From the cell containing the given text, extract its center point as [X, Y] coordinate. 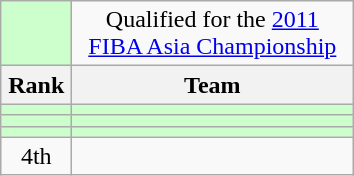
Team [212, 85]
4th [36, 156]
Rank [36, 85]
Qualified for the 2011 FIBA Asia Championship [212, 34]
